Extract the [x, y] coordinate from the center of the cell holding the provided text.  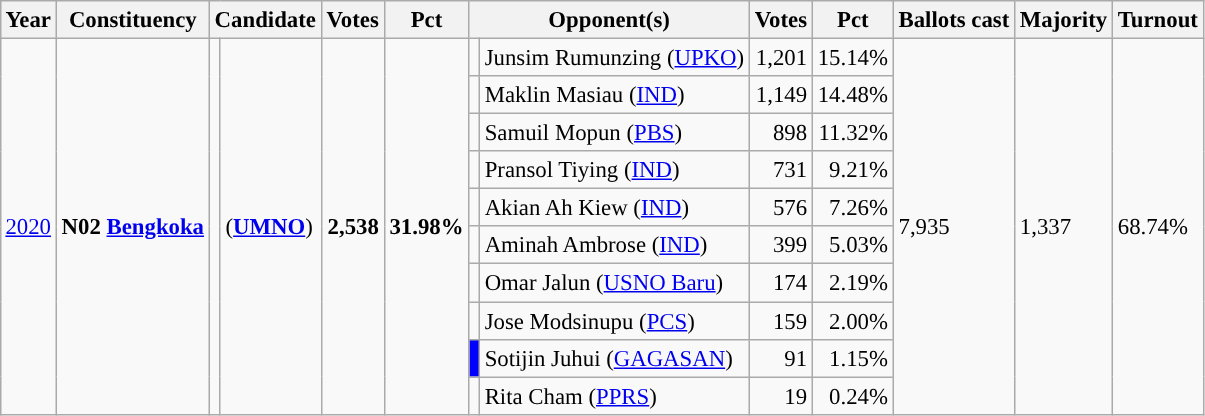
159 [780, 321]
Opponent(s) [610, 20]
2.00% [852, 321]
5.03% [852, 245]
Ballots cast [954, 20]
Majority [1064, 20]
399 [780, 245]
Turnout [1158, 20]
731 [780, 170]
1,337 [1064, 226]
1,149 [780, 95]
91 [780, 358]
Candidate [265, 20]
(UMNO) [270, 226]
2,538 [352, 226]
14.48% [852, 95]
N02 Bengkoka [132, 226]
Rita Cham (PPRS) [614, 396]
7.26% [852, 208]
Jose Modsinupu (PCS) [614, 321]
2.19% [852, 283]
Year [28, 20]
Pransol Tiying (IND) [614, 170]
Maklin Masiau (IND) [614, 95]
Constituency [132, 20]
2020 [28, 226]
19 [780, 396]
Omar Jalun (USNO Baru) [614, 283]
174 [780, 283]
7,935 [954, 226]
576 [780, 208]
9.21% [852, 170]
1.15% [852, 358]
31.98% [426, 226]
1,201 [780, 57]
0.24% [852, 396]
Samuil Mopun (PBS) [614, 133]
11.32% [852, 133]
Aminah Ambrose (IND) [614, 245]
Junsim Rumunzing (UPKO) [614, 57]
15.14% [852, 57]
68.74% [1158, 226]
Akian Ah Kiew (IND) [614, 208]
898 [780, 133]
Sotijin Juhui (GAGASAN) [614, 358]
